Locate the cell with the specified text and output its [X, Y] center coordinate. 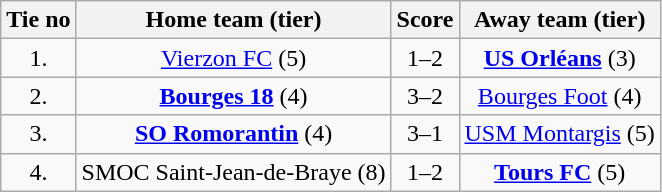
USM Montargis (5) [560, 134]
US Orléans (3) [560, 58]
Score [425, 20]
Tie no [38, 20]
SO Romorantin (4) [234, 134]
3–2 [425, 96]
3. [38, 134]
Bourges 18 (4) [234, 96]
SMOC Saint-Jean-de-Braye (8) [234, 172]
Tours FC (5) [560, 172]
2. [38, 96]
Bourges Foot (4) [560, 96]
4. [38, 172]
Away team (tier) [560, 20]
Home team (tier) [234, 20]
Vierzon FC (5) [234, 58]
1. [38, 58]
3–1 [425, 134]
